Extract the (x, y) coordinate from the center of the cell holding the provided text.  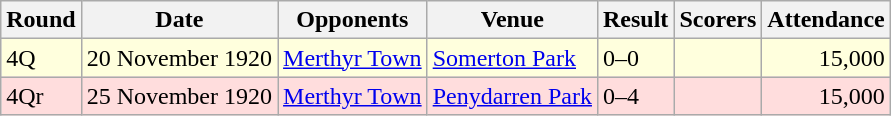
Round (41, 20)
Result (635, 20)
Date (179, 20)
20 November 1920 (179, 58)
4Qr (41, 96)
Opponents (353, 20)
Somerton Park (512, 58)
Penydarren Park (512, 96)
25 November 1920 (179, 96)
Venue (512, 20)
Attendance (826, 20)
0–0 (635, 58)
0–4 (635, 96)
Scorers (718, 20)
4Q (41, 58)
